Identify which cell holds the provided text, then report its (X, Y) central coordinate. 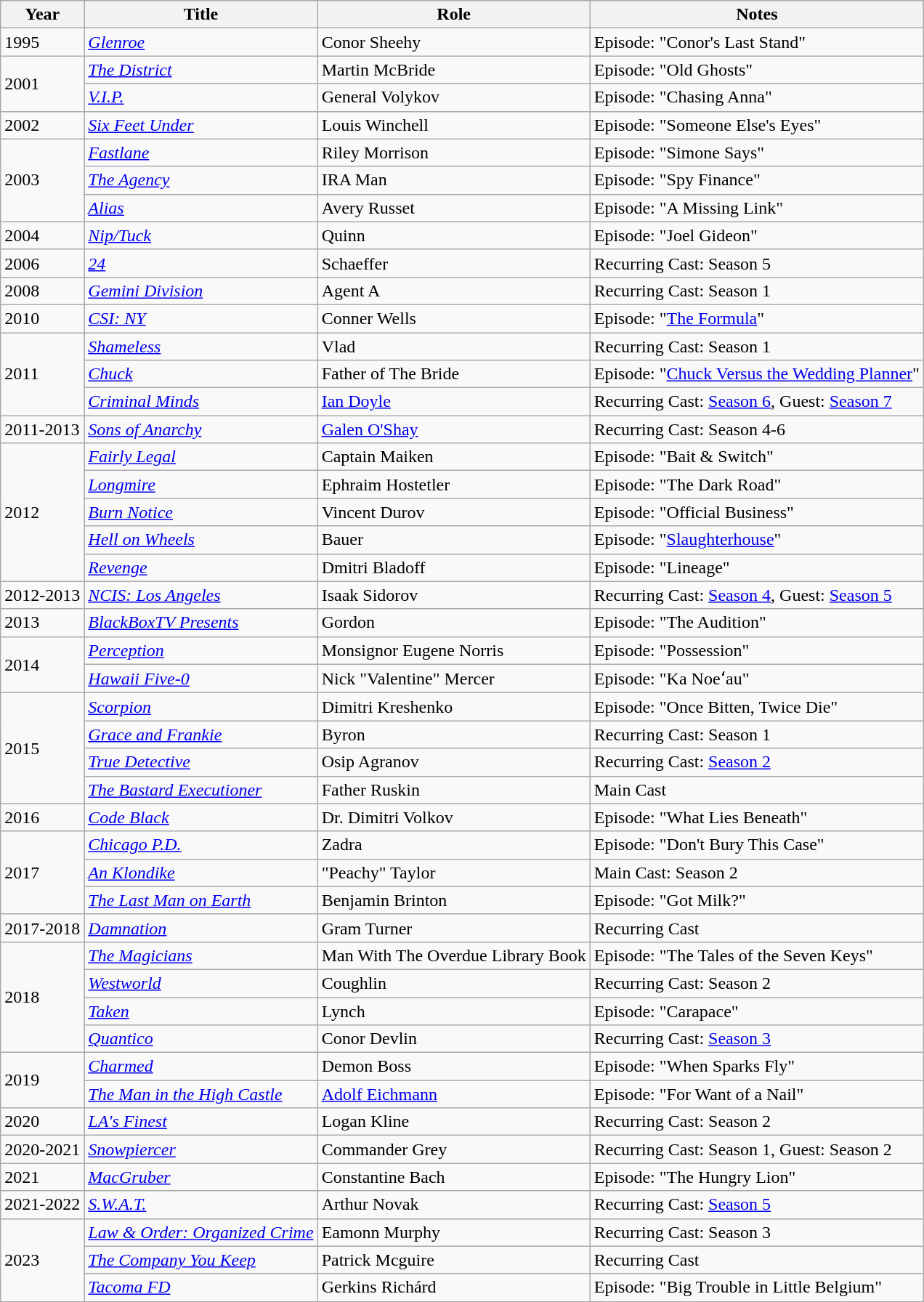
Episode: "Big Trouble in Little Belgium" (757, 1287)
Role (453, 15)
Sons of Anarchy (200, 429)
Agent A (453, 291)
Vlad (453, 347)
The Company You Keep (200, 1260)
2008 (42, 291)
2002 (42, 125)
Episode: "Once Bitten, Twice Die" (757, 707)
Quantico (200, 1039)
Westworld (200, 983)
Snowpiercer (200, 1149)
Episode: "The Tales of the Seven Keys" (757, 955)
Revenge (200, 567)
Conor Devlin (453, 1039)
2023 (42, 1260)
Gordon (453, 623)
Chuck (200, 374)
2019 (42, 1080)
Episode: "The Hungry Lion" (757, 1177)
Monsignor Eugene Norris (453, 650)
Benjamin Brinton (453, 900)
Grace and Frankie (200, 735)
Dr. Dimitri Volkov (453, 817)
Ian Doyle (453, 402)
Episode: "When Sparks Fly" (757, 1067)
Byron (453, 735)
Episode: "What Lies Beneath" (757, 817)
Hawaii Five-0 (200, 679)
Episode: "A Missing Link" (757, 208)
Fairly Legal (200, 457)
Criminal Minds (200, 402)
2016 (42, 817)
2003 (42, 180)
Isaak Sidorov (453, 595)
Perception (200, 650)
Nip/Tuck (200, 235)
NCIS: Los Angeles (200, 595)
Episode: "Chasing Anna" (757, 97)
Eamonn Murphy (453, 1232)
2021-2022 (42, 1205)
Arthur Novak (453, 1205)
Captain Maiken (453, 457)
Longmire (200, 485)
Title (200, 15)
2006 (42, 263)
Episode: "Someone Else's Eyes" (757, 125)
The Bastard Executioner (200, 790)
2012-2013 (42, 595)
Dmitri Bladoff (453, 567)
Chicago P.D. (200, 845)
"Peachy" Taylor (453, 873)
Episode: "Official Business" (757, 512)
Constantine Bach (453, 1177)
V.I.P. (200, 97)
2020-2021 (42, 1149)
2012 (42, 512)
2017 (42, 873)
Osip Agranov (453, 762)
Gerkins Richárd (453, 1287)
Vincent Durov (453, 512)
Episode: "For Want of a Nail" (757, 1094)
Coughlin (453, 983)
Martin McBride (453, 70)
Taken (200, 1011)
Tacoma FD (200, 1287)
Damnation (200, 928)
Patrick Mcguire (453, 1260)
An Klondike (200, 873)
Episode: "Spy Finance" (757, 180)
Episode: "Slaughterhouse" (757, 540)
Episode: "Don't Bury This Case" (757, 845)
Louis Winchell (453, 125)
S.W.A.T. (200, 1205)
IRA Man (453, 180)
Scorpion (200, 707)
Galen O'Shay (453, 429)
Gram Turner (453, 928)
Shameless (200, 347)
Charmed (200, 1067)
Episode: "Chuck Versus the Wedding Planner" (757, 374)
General Volykov (453, 97)
BlackBoxTV Presents (200, 623)
Conor Sheehy (453, 42)
True Detective (200, 762)
Episode: "Lineage" (757, 567)
Recurring Cast: Season 1, Guest: Season 2 (757, 1149)
Episode: "Possession" (757, 650)
Dimitri Kreshenko (453, 707)
Ephraim Hostetler (453, 485)
The Last Man on Earth (200, 900)
Recurring Cast: Season 4, Guest: Season 5 (757, 595)
Year (42, 15)
2001 (42, 84)
2017-2018 (42, 928)
Demon Boss (453, 1067)
24 (200, 263)
Man With The Overdue Library Book (453, 955)
The Agency (200, 180)
Recurring Cast: Season 6, Guest: Season 7 (757, 402)
Commander Grey (453, 1149)
1995 (42, 42)
The Man in the High Castle (200, 1094)
2011 (42, 374)
Six Feet Under (200, 125)
Episode: "Old Ghosts" (757, 70)
Episode: "The Dark Road" (757, 485)
Main Cast (757, 790)
Episode: "The Formula" (757, 318)
Conner Wells (453, 318)
Nick "Valentine" Mercer (453, 679)
Schaeffer (453, 263)
Gemini Division (200, 291)
Zadra (453, 845)
Episode: "Ka Noeʻau" (757, 679)
2015 (42, 748)
2011-2013 (42, 429)
2013 (42, 623)
2004 (42, 235)
Episode: "Joel Gideon" (757, 235)
The Magicians (200, 955)
Recurring Cast: Season 4-6 (757, 429)
2021 (42, 1177)
Fastlane (200, 153)
Law & Order: Organized Crime (200, 1232)
2010 (42, 318)
MacGruber (200, 1177)
Burn Notice (200, 512)
Lynch (453, 1011)
Father of The Bride (453, 374)
Episode: "Simone Says" (757, 153)
Notes (757, 15)
Bauer (453, 540)
2020 (42, 1122)
Episode: "Carapace" (757, 1011)
2014 (42, 665)
Quinn (453, 235)
Episode: "Bait & Switch" (757, 457)
The District (200, 70)
Alias (200, 208)
Main Cast: Season 2 (757, 873)
CSI: NY (200, 318)
Father Ruskin (453, 790)
LA's Finest (200, 1122)
Episode: "Got Milk?" (757, 900)
Glenroe (200, 42)
Logan Kline (453, 1122)
Episode: "Conor's Last Stand" (757, 42)
2018 (42, 997)
Hell on Wheels (200, 540)
Avery Russet (453, 208)
Adolf Eichmann (453, 1094)
Code Black (200, 817)
Riley Morrison (453, 153)
Episode: "The Audition" (757, 623)
